From the cell containing the given text, extract its center point as [x, y] coordinate. 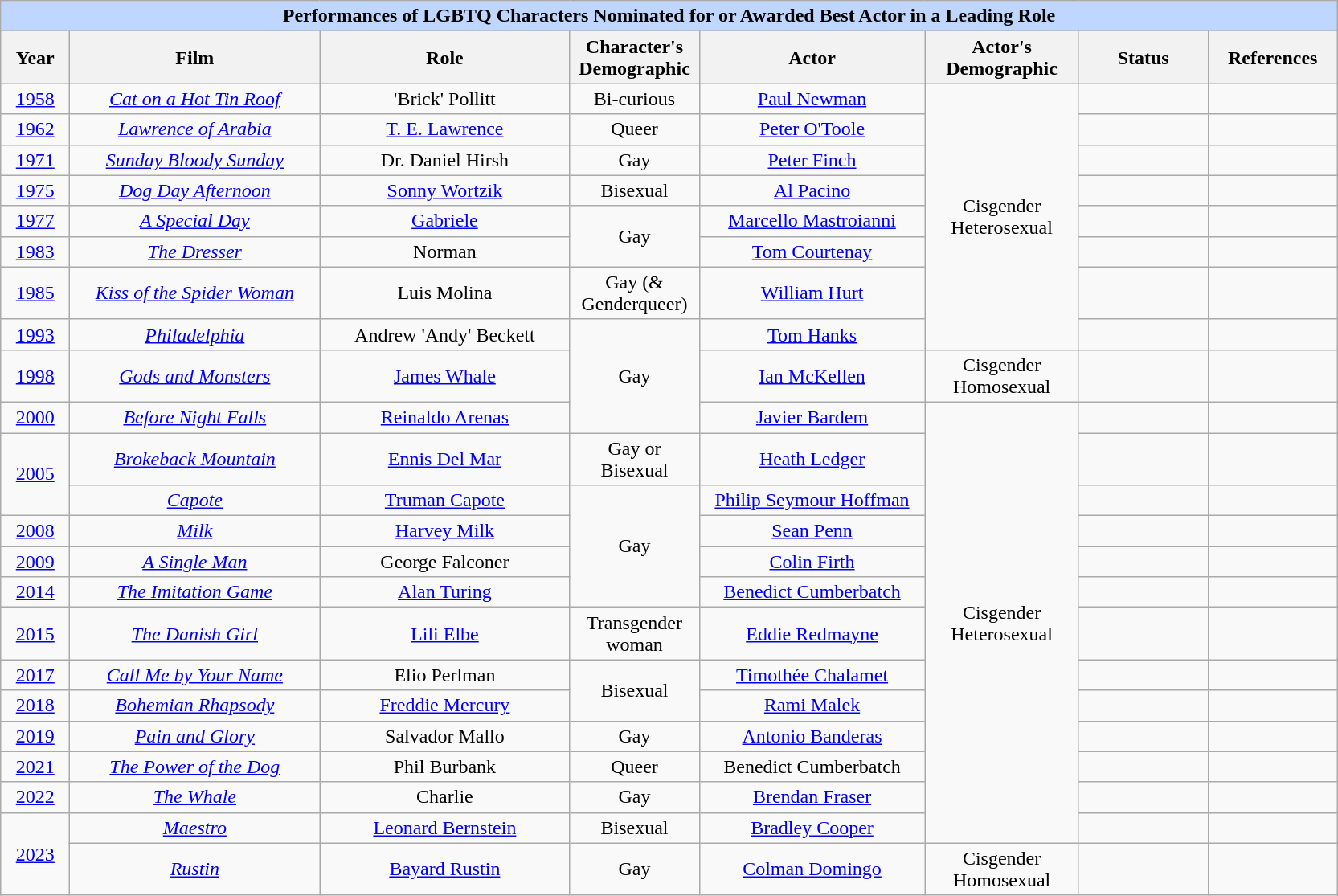
1985 [35, 293]
Colman Domingo [812, 869]
T. E. Lawrence [445, 129]
2014 [35, 592]
Rami Malek [812, 706]
The Imitation Game [194, 592]
Ian McKellen [812, 376]
Philadelphia [194, 334]
Cisgender Homosexual [1001, 376]
Eddie Redmayne [812, 633]
2018 [35, 706]
Phil Burbank [445, 767]
Tom Courtenay [812, 252]
William Hurt [812, 293]
Luis Molina [445, 293]
Sonny Wortzik [445, 190]
Elio Perlman [445, 675]
Before Night Falls [194, 417]
Norman [445, 252]
References [1273, 58]
Kiss of the Spider Woman [194, 293]
Freddie Mercury [445, 706]
2021 [35, 767]
Paul Newman [812, 99]
Leonard Bernstein [445, 828]
Gay (& Genderqueer) [635, 293]
'Brick' Pollitt [445, 99]
Reinaldo Arenas [445, 417]
Gods and Monsters [194, 376]
The Danish Girl [194, 633]
Cat on a Hot Tin Roof [194, 99]
Heath Ledger [812, 458]
2015 [35, 633]
Sunday Bloody Sunday [194, 160]
Dr. Daniel Hirsh [445, 160]
Marcello Mastroianni [812, 221]
Milk [194, 531]
Al Pacino [812, 190]
Peter O'Toole [812, 129]
1983 [35, 252]
Pain and Glory [194, 736]
Capote [194, 501]
2008 [35, 531]
George Falconer [445, 562]
Javier Bardem [812, 417]
Peter Finch [812, 160]
1977 [35, 221]
Colin Firth [812, 562]
Sean Penn [812, 531]
2022 [35, 797]
Actor's Demographic [1001, 58]
CisgenderHomosexual [1001, 869]
Tom Hanks [812, 334]
Dog Day Afternoon [194, 190]
Performances of LGBTQ Characters Nominated for or Awarded Best Actor in a Leading Role [669, 16]
Gay or Bisexual [635, 458]
Lawrence of Arabia [194, 129]
Lili Elbe [445, 633]
1971 [35, 160]
Gabriele [445, 221]
2017 [35, 675]
1993 [35, 334]
Bi-curious [635, 99]
Rustin [194, 869]
2005 [35, 474]
Maestro [194, 828]
A Special Day [194, 221]
Alan Turing [445, 592]
Actor [812, 58]
1958 [35, 99]
2000 [35, 417]
1975 [35, 190]
2019 [35, 736]
2023 [35, 853]
Truman Capote [445, 501]
Timothée Chalamet [812, 675]
The Power of the Dog [194, 767]
Salvador Mallo [445, 736]
James Whale [445, 376]
Ennis Del Mar [445, 458]
Philip Seymour Hoffman [812, 501]
Year [35, 58]
Bradley Cooper [812, 828]
Antonio Banderas [812, 736]
A Single Man [194, 562]
Charlie [445, 797]
Bohemian Rhapsody [194, 706]
The Dresser [194, 252]
1962 [35, 129]
Bayard Rustin [445, 869]
Brendan Fraser [812, 797]
Transgender woman [635, 633]
Character's Demographic [635, 58]
Harvey Milk [445, 531]
Status [1143, 58]
The Whale [194, 797]
Brokeback Mountain [194, 458]
2009 [35, 562]
1998 [35, 376]
Andrew 'Andy' Beckett [445, 334]
Role [445, 58]
Film [194, 58]
Call Me by Your Name [194, 675]
